Scan for the cell matching the given text and deliver its (x, y) coordinate at center. 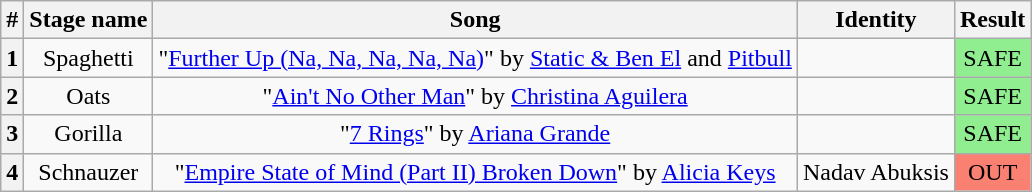
Nadav Abuksis (876, 172)
Identity (876, 20)
1 (12, 58)
4 (12, 172)
"Ain't No Other Man" by Christina Aguilera (476, 96)
Result (992, 20)
Schnauzer (88, 172)
"7 Rings" by Ariana Grande (476, 134)
Song (476, 20)
Spaghetti (88, 58)
# (12, 20)
"Further Up (Na, Na, Na, Na, Na)" by Static & Ben El and Pitbull (476, 58)
2 (12, 96)
Stage name (88, 20)
"Empire State of Mind (Part II) Broken Down" by Alicia Keys (476, 172)
OUT (992, 172)
3 (12, 134)
Gorilla (88, 134)
Oats (88, 96)
